Pinpoint the cell where the given text exists, returning its (X, Y) midpoint coordinate. 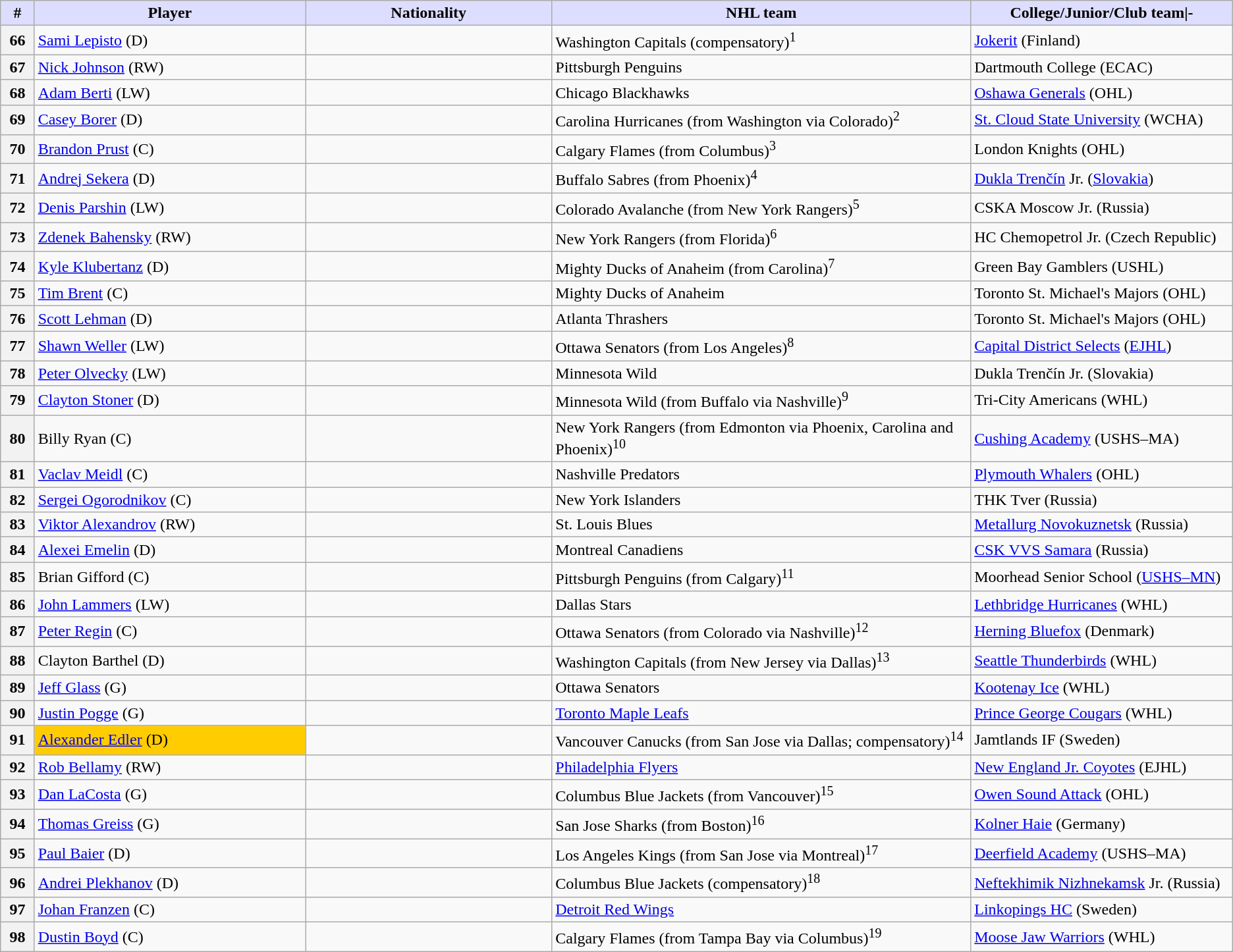
78 (17, 373)
Johan Franzen (C) (170, 910)
Vaclav Meidl (C) (170, 475)
Detroit Red Wings (761, 910)
New York Islanders (761, 500)
Mighty Ducks of Anaheim (from Carolina)7 (761, 266)
Brian Gifford (C) (170, 577)
Alexei Emelin (D) (170, 550)
Paul Baier (D) (170, 853)
Washington Capitals (from New Jersey via Dallas)13 (761, 661)
Pittsburgh Penguins (761, 67)
Viktor Alexandrov (RW) (170, 525)
Calgary Flames (from Columbus)3 (761, 149)
Capital District Selects (EJHL) (1102, 346)
75 (17, 294)
80 (17, 438)
92 (17, 767)
Montreal Canadiens (761, 550)
Ottawa Senators (from Los Angeles)8 (761, 346)
Jamtlands IF (Sweden) (1102, 740)
Adam Berti (LW) (170, 92)
85 (17, 577)
Zdenek Bahensky (RW) (170, 237)
Jokerit (Finland) (1102, 41)
Andrej Sekera (D) (170, 179)
Clayton Barthel (D) (170, 661)
89 (17, 688)
Carolina Hurricanes (from Washington via Colorado)2 (761, 120)
Dallas Stars (761, 604)
Casey Borer (D) (170, 120)
86 (17, 604)
74 (17, 266)
83 (17, 525)
Plymouth Whalers (OHL) (1102, 475)
Sergei Ogorodnikov (C) (170, 500)
Shawn Weller (LW) (170, 346)
Owen Sound Attack (OHL) (1102, 794)
Nick Johnson (RW) (170, 67)
Thomas Greiss (G) (170, 824)
Vancouver Canucks (from San Jose via Dallas; compensatory)14 (761, 740)
Justin Pogge (G) (170, 713)
New England Jr. Coyotes (EJHL) (1102, 767)
93 (17, 794)
70 (17, 149)
73 (17, 237)
Atlanta Thrashers (761, 319)
84 (17, 550)
67 (17, 67)
Clayton Stoner (D) (170, 400)
Lethbridge Hurricanes (WHL) (1102, 604)
Tri-City Americans (WHL) (1102, 400)
Dan LaCosta (G) (170, 794)
Kootenay Ice (WHL) (1102, 688)
Mighty Ducks of Anaheim (761, 294)
Denis Parshin (LW) (170, 208)
77 (17, 346)
76 (17, 319)
Alexander Edler (D) (170, 740)
John Lammers (LW) (170, 604)
Buffalo Sabres (from Phoenix)4 (761, 179)
St. Louis Blues (761, 525)
Columbus Blue Jackets (from Vancouver)15 (761, 794)
London Knights (OHL) (1102, 149)
New York Rangers (from Edmonton via Phoenix, Carolina and Phoenix)10 (761, 438)
Pittsburgh Penguins (from Calgary)11 (761, 577)
Cushing Academy (USHS–MA) (1102, 438)
88 (17, 661)
Andrei Plekhanov (D) (170, 882)
Metallurg Novokuznetsk (Russia) (1102, 525)
Scott Lehman (D) (170, 319)
Sami Lepisto (D) (170, 41)
Player (170, 13)
College/Junior/Club team|- (1102, 13)
98 (17, 938)
69 (17, 120)
79 (17, 400)
Jeff Glass (G) (170, 688)
71 (17, 179)
# (17, 13)
THK Tver (Russia) (1102, 500)
CSKA Moscow Jr. (Russia) (1102, 208)
Kyle Klubertanz (D) (170, 266)
Kolner Haie (Germany) (1102, 824)
72 (17, 208)
87 (17, 632)
Billy Ryan (C) (170, 438)
Linkopings HC (Sweden) (1102, 910)
68 (17, 92)
New York Rangers (from Florida)6 (761, 237)
Dartmouth College (ECAC) (1102, 67)
Ottawa Senators (from Colorado via Nashville)12 (761, 632)
Rob Bellamy (RW) (170, 767)
Toronto Maple Leafs (761, 713)
CSK VVS Samara (Russia) (1102, 550)
Dustin Boyd (C) (170, 938)
HC Chemopetrol Jr. (Czech Republic) (1102, 237)
Green Bay Gamblers (USHL) (1102, 266)
81 (17, 475)
66 (17, 41)
Moorhead Senior School (USHS–MN) (1102, 577)
Minnesota Wild (761, 373)
Neftekhimik Nizhnekamsk Jr. (Russia) (1102, 882)
Herning Bluefox (Denmark) (1102, 632)
97 (17, 910)
Oshawa Generals (OHL) (1102, 92)
Deerfield Academy (USHS–MA) (1102, 853)
Calgary Flames (from Tampa Bay via Columbus)19 (761, 938)
San Jose Sharks (from Boston)16 (761, 824)
Columbus Blue Jackets (compensatory)18 (761, 882)
Peter Olvecky (LW) (170, 373)
95 (17, 853)
Nashville Predators (761, 475)
Los Angeles Kings (from San Jose via Montreal)17 (761, 853)
Seattle Thunderbirds (WHL) (1102, 661)
NHL team (761, 13)
Washington Capitals (compensatory)1 (761, 41)
Colorado Avalanche (from New York Rangers)5 (761, 208)
90 (17, 713)
Nationality (429, 13)
Peter Regin (C) (170, 632)
Tim Brent (C) (170, 294)
96 (17, 882)
82 (17, 500)
Moose Jaw Warriors (WHL) (1102, 938)
St. Cloud State University (WCHA) (1102, 120)
Ottawa Senators (761, 688)
Philadelphia Flyers (761, 767)
Minnesota Wild (from Buffalo via Nashville)9 (761, 400)
94 (17, 824)
Chicago Blackhawks (761, 92)
Brandon Prust (C) (170, 149)
Prince George Cougars (WHL) (1102, 713)
91 (17, 740)
